Return (x, y) of the center of cell containing provided text 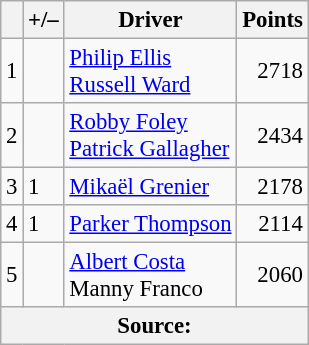
2434 (272, 136)
Parker Thompson (150, 224)
5 (12, 276)
Mikaël Grenier (150, 187)
2060 (272, 276)
2718 (272, 72)
Philip Ellis Russell Ward (150, 72)
2114 (272, 224)
4 (12, 224)
3 (12, 187)
+/– (44, 20)
Points (272, 20)
Driver (150, 20)
2 (12, 136)
Robby Foley Patrick Gallagher (150, 136)
2178 (272, 187)
Albert Costa Manny Franco (150, 276)
